Capture the cell that displays the provided text and extract its (X, Y) central coordinate. 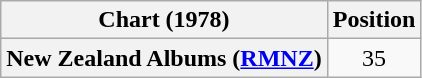
New Zealand Albums (RMNZ) (164, 58)
Chart (1978) (164, 20)
35 (374, 58)
Position (374, 20)
